Output the (X, Y) coordinate of the center of the cell containing the given text.  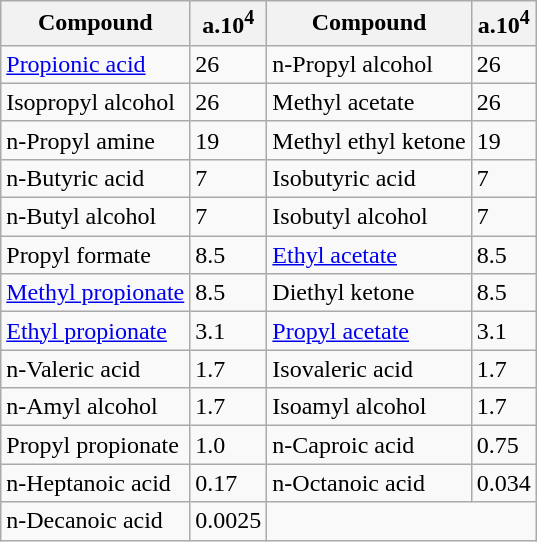
0.75 (504, 445)
Isopropyl alcohol (96, 102)
n-Butyric acid (96, 178)
Methyl ethyl ketone (369, 140)
n-Butyl alcohol (96, 217)
Isobutyl alcohol (369, 217)
Propyl acetate (369, 331)
Ethyl acetate (369, 255)
Diethyl ketone (369, 293)
Isovaleric acid (369, 369)
n-Heptanoic acid (96, 483)
Propionic acid (96, 64)
n-Propyl amine (96, 140)
Methyl acetate (369, 102)
0.034 (504, 483)
n-Caproic acid (369, 445)
0.0025 (228, 521)
Isobutyric acid (369, 178)
0.17 (228, 483)
n-Amyl alcohol (96, 407)
Propyl propionate (96, 445)
n-Propyl alcohol (369, 64)
Methyl propionate (96, 293)
Isoamyl alcohol (369, 407)
n-Octanoic acid (369, 483)
Propyl formate (96, 255)
Ethyl propionate (96, 331)
1.0 (228, 445)
n-Valeric acid (96, 369)
n-Decanoic acid (96, 521)
